Locate the cell with the specified text and output its (X, Y) center coordinate. 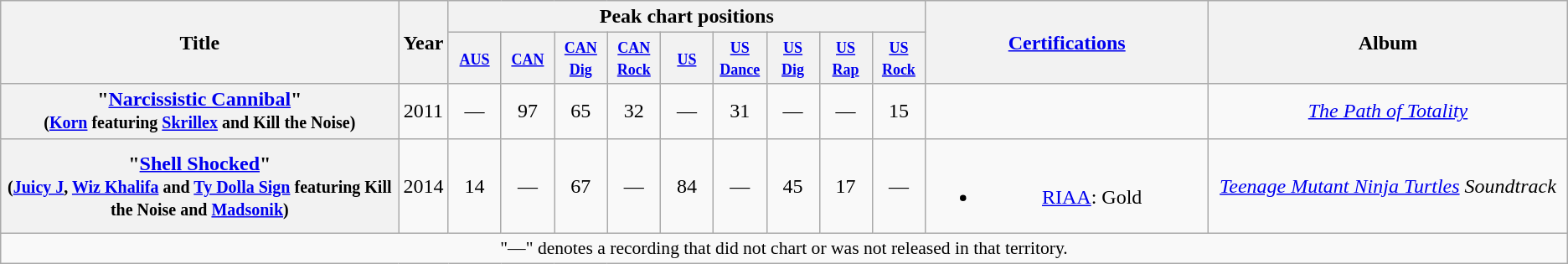
CANDig (581, 59)
2014 (424, 186)
CANRock (633, 59)
17 (846, 186)
14 (474, 186)
US (687, 59)
"Narcissistic Cannibal"(Korn featuring Skrillex and Kill the Noise) (199, 111)
USRock (898, 59)
USDance (740, 59)
32 (633, 111)
CAN (528, 59)
65 (581, 111)
"Shell Shocked"(Juicy J, Wiz Khalifa and Ty Dolla Sign featuring Kill the Noise and Madsonik) (199, 186)
USRap (846, 59)
Year (424, 42)
2011 (424, 111)
15 (898, 111)
Album (1389, 42)
Title (199, 42)
The Path of Totality (1389, 111)
97 (528, 111)
AUS (474, 59)
Teenage Mutant Ninja Turtles Soundtrack (1389, 186)
31 (740, 111)
RIAA: Gold (1067, 186)
Certifications (1067, 42)
84 (687, 186)
"—" denotes a recording that did not chart or was not released in that territory. (784, 248)
Peak chart positions (687, 17)
67 (581, 186)
45 (792, 186)
USDig (792, 59)
